Provide the (x, y) coordinate of the cell's center where the given text is located.  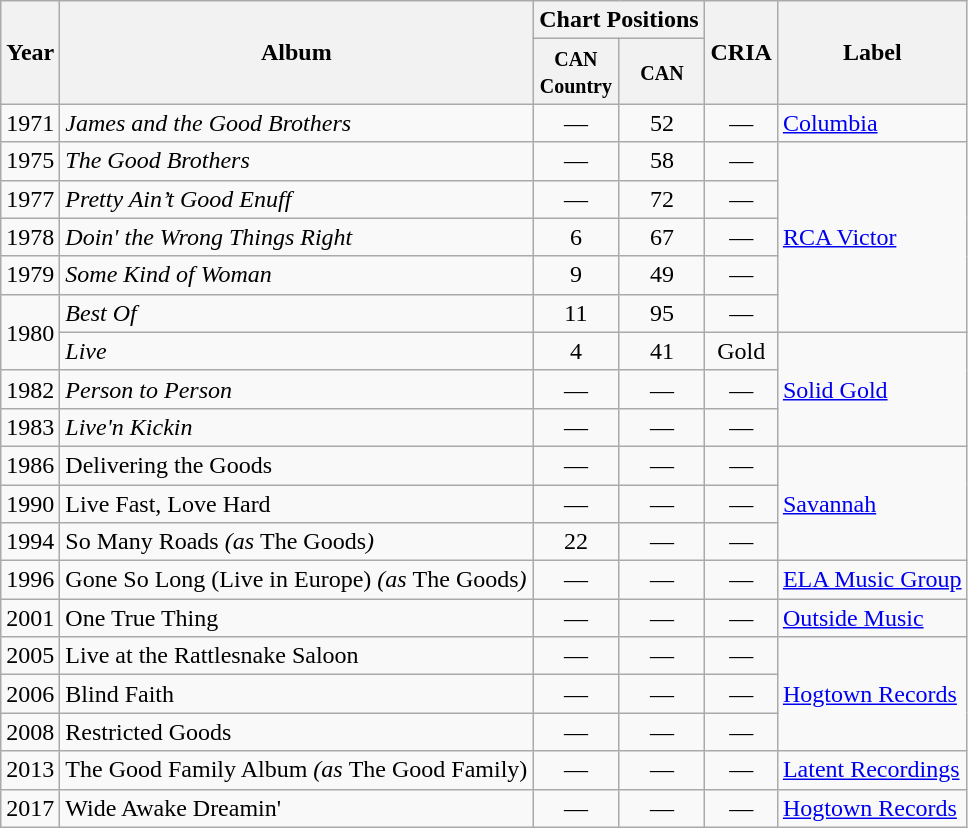
Best Of (296, 313)
1979 (30, 275)
Wide Awake Dreamin' (296, 808)
Label (872, 52)
Columbia (872, 123)
ELA Music Group (872, 580)
58 (662, 161)
2001 (30, 618)
49 (662, 275)
1994 (30, 542)
Pretty Ain’t Good Enuff (296, 199)
Outside Music (872, 618)
Person to Person (296, 389)
The Good Brothers (296, 161)
The Good Family Album (as The Good Family) (296, 770)
1978 (30, 237)
Gold (741, 351)
Some Kind of Woman (296, 275)
6 (576, 237)
41 (662, 351)
1971 (30, 123)
22 (576, 542)
Latent Recordings (872, 770)
Live'n Kickin (296, 427)
Gone So Long (Live in Europe) (as The Goods) (296, 580)
CRIA (741, 52)
1990 (30, 503)
4 (576, 351)
One True Thing (296, 618)
Album (296, 52)
2013 (30, 770)
So Many Roads (as The Goods) (296, 542)
1996 (30, 580)
CAN Country (576, 72)
72 (662, 199)
Live (296, 351)
9 (576, 275)
2017 (30, 808)
CAN (662, 72)
11 (576, 313)
2006 (30, 694)
1986 (30, 465)
Year (30, 52)
Restricted Goods (296, 732)
52 (662, 123)
1975 (30, 161)
1982 (30, 389)
RCA Victor (872, 237)
2008 (30, 732)
95 (662, 313)
1983 (30, 427)
Live Fast, Love Hard (296, 503)
67 (662, 237)
Solid Gold (872, 389)
Delivering the Goods (296, 465)
Doin' the Wrong Things Right (296, 237)
Live at the Rattlesnake Saloon (296, 656)
Savannah (872, 503)
Blind Faith (296, 694)
James and the Good Brothers (296, 123)
2005 (30, 656)
1980 (30, 332)
1977 (30, 199)
Chart Positions (619, 20)
